For the text-containing cell, return its midpoint in (x, y) coordinate format. 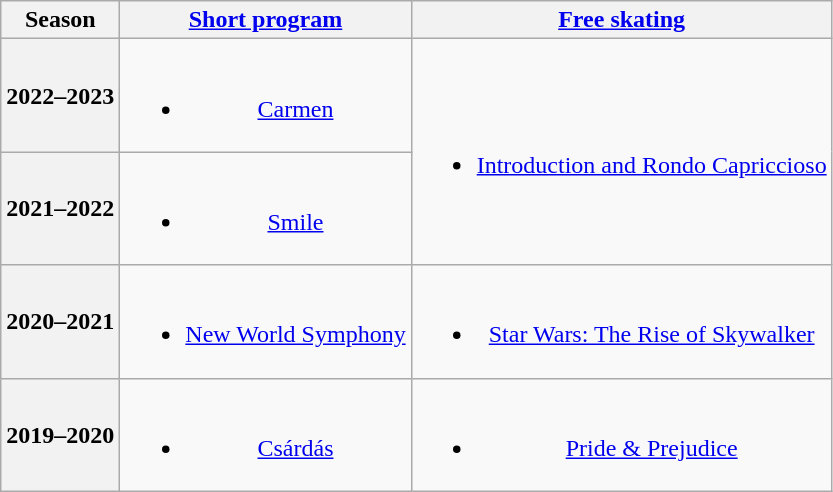
2022–2023 (60, 96)
2019–2020 (60, 434)
Season (60, 20)
Smile (266, 208)
Pride & Prejudice (622, 434)
New World Symphony (266, 322)
Short program (266, 20)
2020–2021 (60, 322)
Carmen (266, 96)
Introduction and Rondo Capriccioso (622, 152)
Csárdás (266, 434)
Free skating (622, 20)
Star Wars: The Rise of Skywalker (622, 322)
2021–2022 (60, 208)
